Find where the given text appears and provide that cell's center as (X, Y) coordinate. 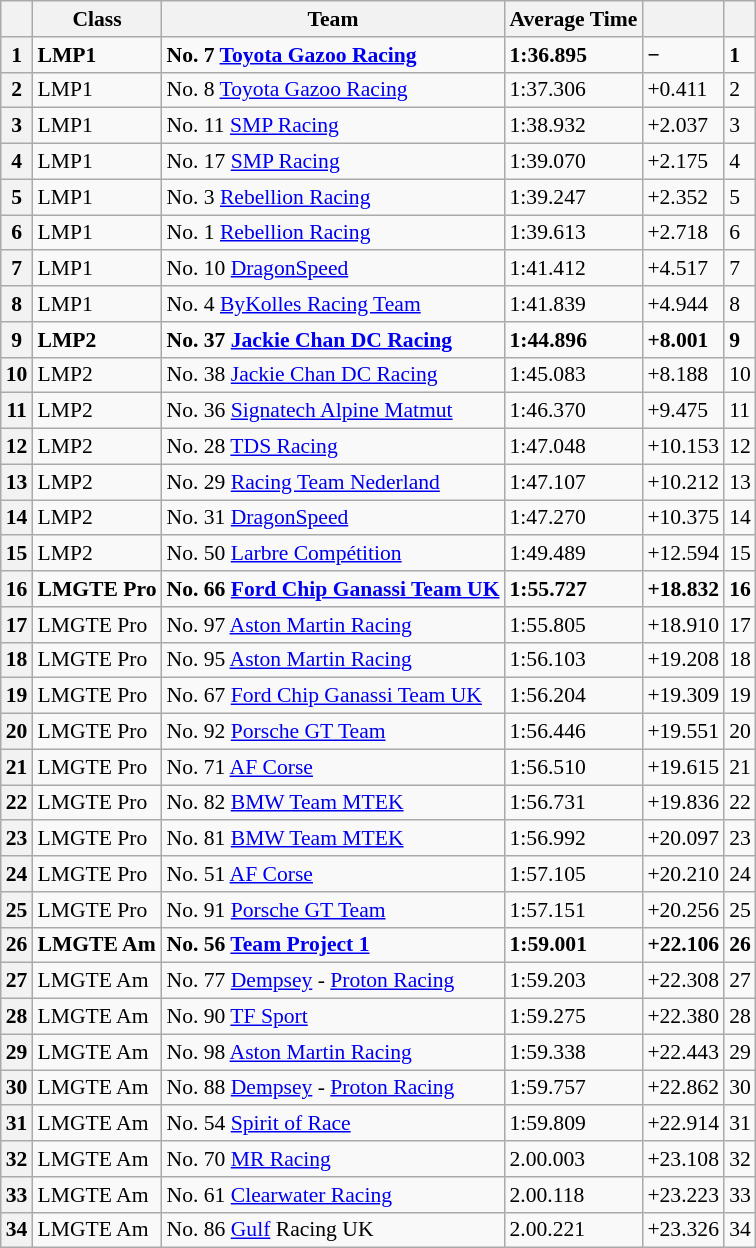
+8.188 (683, 375)
1:47.048 (574, 447)
+10.212 (683, 482)
No. 81 BMW Team MTEK (334, 839)
+22.914 (683, 1124)
+9.475 (683, 411)
1:47.270 (574, 518)
+2.175 (683, 162)
No. 70 MR Racing (334, 1159)
1:59.001 (574, 945)
+19.615 (683, 767)
+20.097 (683, 839)
+18.832 (683, 589)
1:55.805 (574, 625)
1:47.107 (574, 482)
+22.308 (683, 981)
No. 82 BMW Team MTEK (334, 803)
1:56.204 (574, 696)
1:57.151 (574, 910)
No. 67 Ford Chip Ganassi Team UK (334, 696)
+22.443 (683, 1052)
1:41.412 (574, 269)
+10.375 (683, 518)
1:59.809 (574, 1124)
Class (96, 19)
+8.001 (683, 340)
Average Time (574, 19)
No. 37 Jackie Chan DC Racing (334, 340)
No. 86 Gulf Racing UK (334, 1230)
1:38.932 (574, 126)
No. 29 Racing Team Nederland (334, 482)
No. 11 SMP Racing (334, 126)
+22.862 (683, 1088)
No. 88 Dempsey - Proton Racing (334, 1088)
No. 28 TDS Racing (334, 447)
No. 56 Team Project 1 (334, 945)
+0.411 (683, 90)
+20.210 (683, 874)
1:59.275 (574, 1017)
+19.836 (683, 803)
1:39.070 (574, 162)
1:55.727 (574, 589)
+22.380 (683, 1017)
No. 4 ByKolles Racing Team (334, 304)
Team (334, 19)
No. 31 DragonSpeed (334, 518)
No. 92 Porsche GT Team (334, 732)
1:56.510 (574, 767)
No. 1 Rebellion Racing (334, 233)
1:56.731 (574, 803)
1:37.306 (574, 90)
No. 3 Rebellion Racing (334, 197)
No. 10 DragonSpeed (334, 269)
No. 61 Clearwater Racing (334, 1195)
No. 7 Toyota Gazoo Racing (334, 55)
1:46.370 (574, 411)
1:41.839 (574, 304)
1:59.203 (574, 981)
No. 98 Aston Martin Racing (334, 1052)
+2.352 (683, 197)
No. 38 Jackie Chan DC Racing (334, 375)
No. 54 Spirit of Race (334, 1124)
2.00.003 (574, 1159)
1:39.247 (574, 197)
1:36.895 (574, 55)
2.00.221 (574, 1230)
1:44.896 (574, 340)
1:59.757 (574, 1088)
1:56.103 (574, 660)
+23.108 (683, 1159)
No. 91 Porsche GT Team (334, 910)
No. 71 AF Corse (334, 767)
No. 97 Aston Martin Racing (334, 625)
+22.106 (683, 945)
No. 8 Toyota Gazoo Racing (334, 90)
+23.223 (683, 1195)
+4.517 (683, 269)
No. 95 Aston Martin Racing (334, 660)
No. 90 TF Sport (334, 1017)
+12.594 (683, 554)
1:56.992 (574, 839)
+20.256 (683, 910)
No. 51 AF Corse (334, 874)
+19.551 (683, 732)
+2.718 (683, 233)
No. 50 Larbre Compétition (334, 554)
1:56.446 (574, 732)
No. 66 Ford Chip Ganassi Team UK (334, 589)
1:49.489 (574, 554)
1:59.338 (574, 1052)
+10.153 (683, 447)
+2.037 (683, 126)
No. 17 SMP Racing (334, 162)
No. 36 Signatech Alpine Matmut (334, 411)
+23.326 (683, 1230)
+19.208 (683, 660)
− (683, 55)
+19.309 (683, 696)
2.00.118 (574, 1195)
1:57.105 (574, 874)
+4.944 (683, 304)
1:39.613 (574, 233)
1:45.083 (574, 375)
No. 77 Dempsey - Proton Racing (334, 981)
+18.910 (683, 625)
